From the cell containing the given text, extract its center point as [x, y] coordinate. 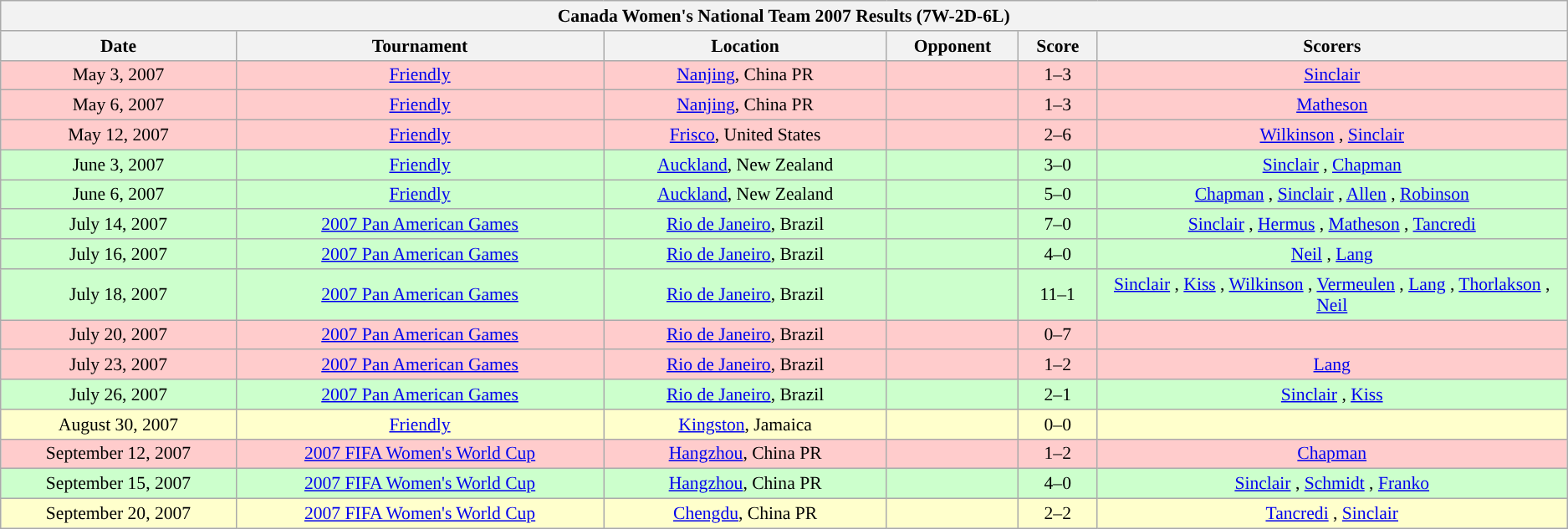
July 23, 2007 [119, 365]
2–1 [1058, 394]
7–0 [1058, 225]
Frisco, United States [745, 135]
Wilkinson , Sinclair [1332, 135]
0–0 [1058, 425]
September 20, 2007 [119, 514]
July 18, 2007 [119, 294]
July 20, 2007 [119, 335]
September 12, 2007 [119, 454]
Score [1058, 46]
May 6, 2007 [119, 105]
Sinclair , Schmidt , Franko [1332, 484]
July 14, 2007 [119, 225]
3–0 [1058, 165]
Chengdu, China PR [745, 514]
Sinclair , Hermus , Matheson , Tancredi [1332, 225]
Opponent [952, 46]
2–2 [1058, 514]
Sinclair , Kiss , Wilkinson , Vermeulen , Lang , Thorlakson , Neil [1332, 294]
July 26, 2007 [119, 394]
Date [119, 46]
Lang [1332, 365]
August 30, 2007 [119, 425]
Sinclair [1332, 75]
Chapman [1332, 454]
Chapman , Sinclair , Allen , Robinson [1332, 195]
June 6, 2007 [119, 195]
2–6 [1058, 135]
Tournament [420, 46]
Neil , Lang [1332, 254]
0–7 [1058, 335]
Sinclair , Kiss [1332, 394]
Kingston, Jamaica [745, 425]
Sinclair , Chapman [1332, 165]
5–0 [1058, 195]
Scorers [1332, 46]
Matheson [1332, 105]
Canada Women's National Team 2007 Results (7W-2D-6L) [784, 16]
September 15, 2007 [119, 484]
July 16, 2007 [119, 254]
Location [745, 46]
May 12, 2007 [119, 135]
May 3, 2007 [119, 75]
11–1 [1058, 294]
Tancredi , Sinclair [1332, 514]
June 3, 2007 [119, 165]
